Detect which cell encompasses the target text, then output its [X, Y] center coordinate. 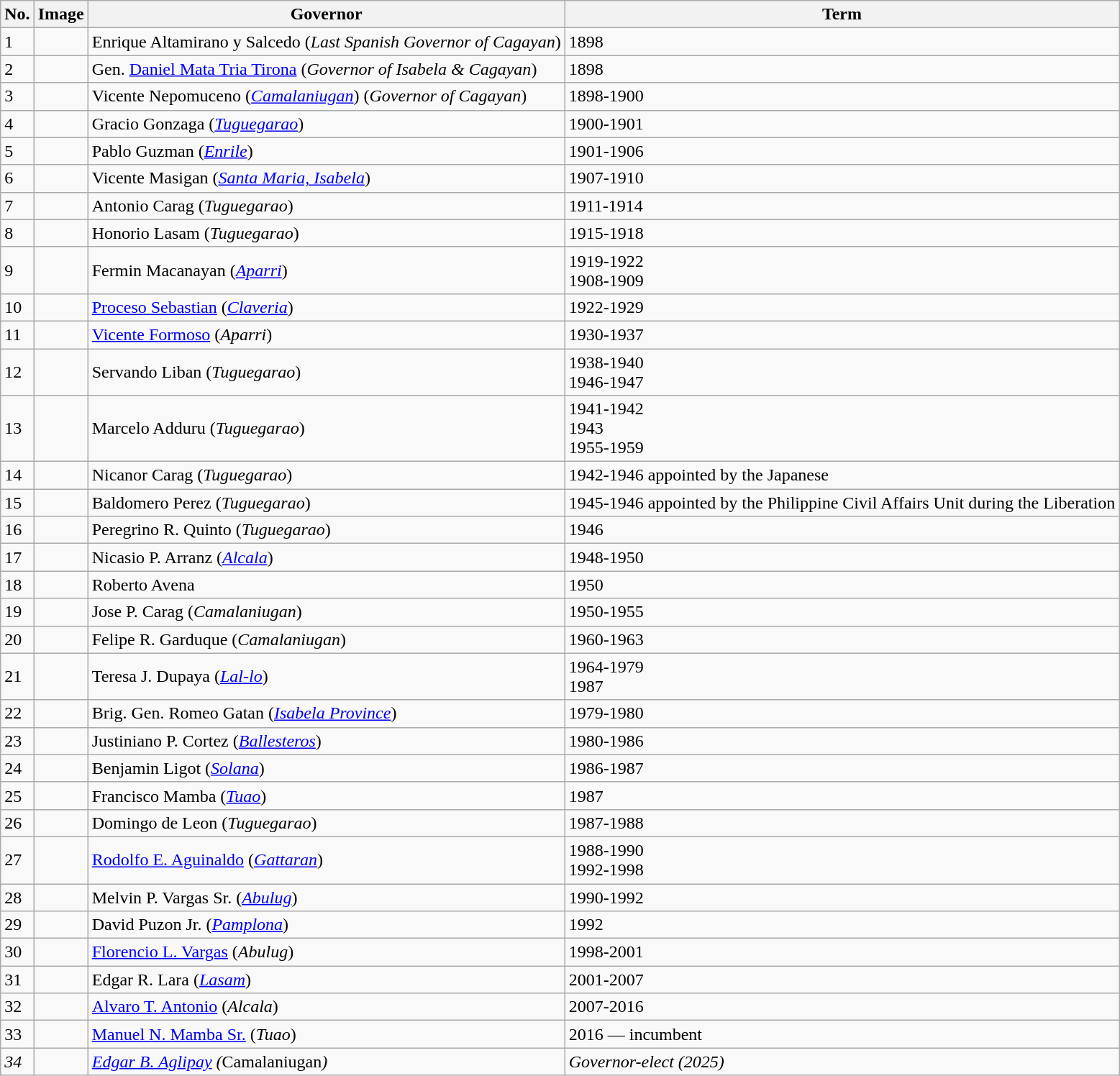
Benjamin Ligot (Solana) [327, 768]
2 [17, 69]
Gracio Gonzaga (Tuguegarao) [327, 124]
27 [17, 860]
32 [17, 1007]
2007-2016 [842, 1007]
Teresa J. Dupaya (Lal-lo) [327, 676]
1942-1946 appointed by the Japanese [842, 475]
1964-19791987 [842, 676]
12 [17, 371]
1980-1986 [842, 741]
Nicanor Carag (Tuguegarao) [327, 475]
13 [17, 429]
Proceso Sebastian (Claveria) [327, 307]
1901-1906 [842, 151]
Felipe R. Garduque (Camalaniugan) [327, 639]
1941-194219431955-1959 [842, 429]
1946 [842, 530]
1998-2001 [842, 952]
1950-1955 [842, 612]
6 [17, 178]
1950 [842, 585]
Domingo de Leon (Tuguegarao) [327, 823]
1919-19221908-1909 [842, 270]
1988-19901992-1998 [842, 860]
Servando Liban (Tuguegarao) [327, 371]
Manuel N. Mamba Sr. (Tuao) [327, 1034]
Vicente Nepomuceno (Camalaniugan) (Governor of Cagayan) [327, 96]
Pablo Guzman (Enrile) [327, 151]
7 [17, 206]
Brig. Gen. Romeo Gatan (Isabela Province) [327, 713]
1922-1929 [842, 307]
23 [17, 741]
Florencio L. Vargas (Abulug) [327, 952]
Roberto Avena [327, 585]
Honorio Lasam (Tuguegarao) [327, 233]
30 [17, 952]
Francisco Mamba (Tuao) [327, 795]
1987-1988 [842, 823]
1945-1946 appointed by the Philippine Civil Affairs Unit during the Liberation [842, 503]
9 [17, 270]
11 [17, 334]
25 [17, 795]
1911-1914 [842, 206]
2016 — incumbent [842, 1034]
Nicasio P. Arranz (Alcala) [327, 557]
1898-1900 [842, 96]
19 [17, 612]
Governor-elect (2025) [842, 1062]
Edgar B. Aglipay (Camalaniugan) [327, 1062]
Baldomero Perez (Tuguegarao) [327, 503]
Governor [327, 14]
2001-2007 [842, 980]
Vicente Masigan (Santa Maria, Isabela) [327, 178]
1915-1918 [842, 233]
4 [17, 124]
1987 [842, 795]
34 [17, 1062]
29 [17, 925]
22 [17, 713]
24 [17, 768]
1979-1980 [842, 713]
Antonio Carag (Tuguegarao) [327, 206]
28 [17, 897]
Alvaro T. Antonio (Alcala) [327, 1007]
Melvin P. Vargas Sr. (Abulug) [327, 897]
1960-1963 [842, 639]
1907-1910 [842, 178]
17 [17, 557]
26 [17, 823]
David Puzon Jr. (Pamplona) [327, 925]
8 [17, 233]
18 [17, 585]
Vicente Formoso (Aparri) [327, 334]
1900-1901 [842, 124]
Jose P. Carag (Camalaniugan) [327, 612]
1948-1950 [842, 557]
1938-19401946-1947 [842, 371]
20 [17, 639]
1986-1987 [842, 768]
3 [17, 96]
Gen. Daniel Mata Tria Tirona (Governor of Isabela & Cagayan) [327, 69]
Image [60, 14]
1 [17, 42]
33 [17, 1034]
15 [17, 503]
14 [17, 475]
31 [17, 980]
1930-1937 [842, 334]
Edgar R. Lara (Lasam) [327, 980]
Term [842, 14]
10 [17, 307]
Justiniano P. Cortez (Ballesteros) [327, 741]
Fermin Macanayan (Aparri) [327, 270]
1990-1992 [842, 897]
Peregrino R. Quinto (Tuguegarao) [327, 530]
Enrique Altamirano y Salcedo (Last Spanish Governor of Cagayan) [327, 42]
21 [17, 676]
5 [17, 151]
Rodolfo E. Aguinaldo (Gattaran) [327, 860]
Marcelo Adduru (Tuguegarao) [327, 429]
16 [17, 530]
1992 [842, 925]
No. [17, 14]
